Output the (X, Y) coordinate of the center of the cell containing the given text.  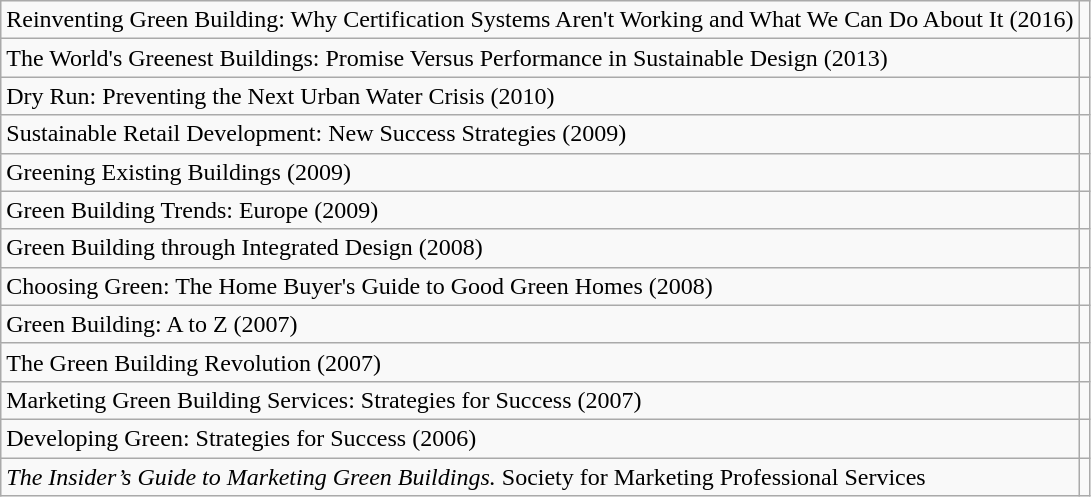
Marketing Green Building Services: Strategies for Success (2007) (540, 400)
Reinventing Green Building: Why Certification Systems Aren't Working and What We Can Do About It (2016) (540, 20)
Greening Existing Buildings (2009) (540, 172)
Choosing Green: The Home Buyer's Guide to Good Green Homes (2008) (540, 286)
Developing Green: Strategies for Success (2006) (540, 438)
Sustainable Retail Development: New Success Strategies (2009) (540, 134)
Green Building: A to Z (2007) (540, 324)
The Insider’s Guide to Marketing Green Buildings. Society for Marketing Professional Services (540, 477)
Green Building Trends: Europe (2009) (540, 210)
Dry Run: Preventing the Next Urban Water Crisis (2010) (540, 96)
Green Building through Integrated Design (2008) (540, 248)
The World's Greenest Buildings: Promise Versus Performance in Sustainable Design (2013) (540, 58)
The Green Building Revolution (2007) (540, 362)
